Extract the (X, Y) coordinate from the center of the cell holding the provided text.  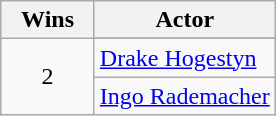
Wins (48, 20)
Actor (184, 20)
Drake Hogestyn (184, 58)
2 (48, 77)
Ingo Rademacher (184, 96)
